Return the [x, y] coordinate for the center point of the cell that contains the specified text.  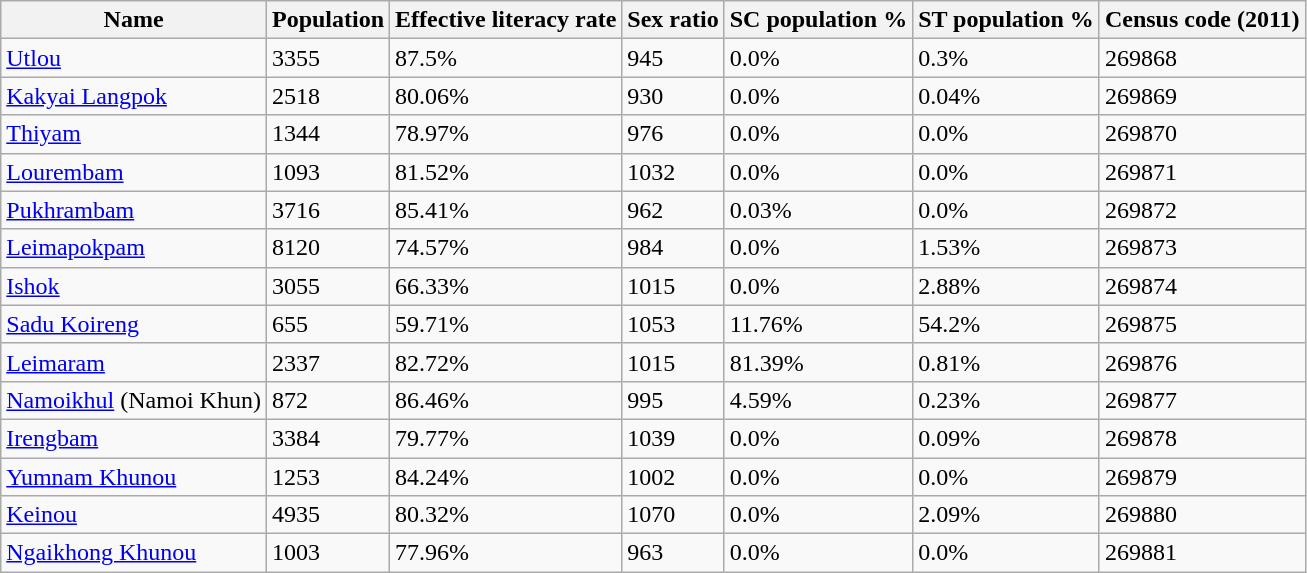
Census code (2011) [1202, 20]
2.88% [1006, 286]
3384 [328, 438]
Ngaikhong Khunou [134, 553]
Utlou [134, 58]
80.32% [506, 515]
269878 [1202, 438]
962 [673, 210]
0.23% [1006, 400]
3355 [328, 58]
0.04% [1006, 96]
11.76% [818, 324]
Population [328, 20]
77.96% [506, 553]
269869 [1202, 96]
655 [328, 324]
269868 [1202, 58]
269880 [1202, 515]
2337 [328, 362]
1.53% [1006, 248]
3716 [328, 210]
Thiyam [134, 134]
2518 [328, 96]
269877 [1202, 400]
3055 [328, 286]
269876 [1202, 362]
Leimapokpam [134, 248]
1032 [673, 172]
872 [328, 400]
1070 [673, 515]
963 [673, 553]
984 [673, 248]
0.81% [1006, 362]
0.09% [1006, 438]
79.77% [506, 438]
1053 [673, 324]
Yumnam Khunou [134, 477]
81.52% [506, 172]
1003 [328, 553]
Sadu Koireng [134, 324]
269871 [1202, 172]
Irengbam [134, 438]
Ishok [134, 286]
1002 [673, 477]
74.57% [506, 248]
269874 [1202, 286]
1344 [328, 134]
Kakyai Langpok [134, 96]
269872 [1202, 210]
59.71% [506, 324]
ST population % [1006, 20]
0.3% [1006, 58]
86.46% [506, 400]
87.5% [506, 58]
80.06% [506, 96]
4935 [328, 515]
78.97% [506, 134]
8120 [328, 248]
Name [134, 20]
4.59% [818, 400]
Namoikhul (Namoi Khun) [134, 400]
976 [673, 134]
Lourembam [134, 172]
Pukhrambam [134, 210]
Effective literacy rate [506, 20]
269875 [1202, 324]
54.2% [1006, 324]
2.09% [1006, 515]
995 [673, 400]
1253 [328, 477]
SC population % [818, 20]
81.39% [818, 362]
85.41% [506, 210]
Leimaram [134, 362]
1039 [673, 438]
0.03% [818, 210]
269881 [1202, 553]
82.72% [506, 362]
Sex ratio [673, 20]
269879 [1202, 477]
269873 [1202, 248]
1093 [328, 172]
66.33% [506, 286]
930 [673, 96]
Keinou [134, 515]
84.24% [506, 477]
269870 [1202, 134]
945 [673, 58]
